Detect which cell encompasses the target text, then output its [x, y] center coordinate. 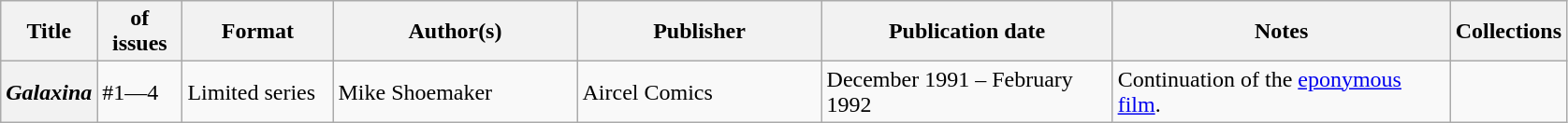
#1—4 [140, 91]
December 1991 – February 1992 [967, 91]
Continuation of the eponymous film. [1282, 91]
Mike Shoemaker [455, 91]
Publication date [967, 32]
Notes [1282, 32]
Aircel Comics [700, 91]
Collections [1508, 32]
Format [258, 32]
Author(s) [455, 32]
Galaxina [49, 91]
Publisher [700, 32]
of issues [140, 32]
Title [49, 32]
Limited series [258, 91]
